Determine the (x, y) coordinate at the center of the cell enclosing the given text.  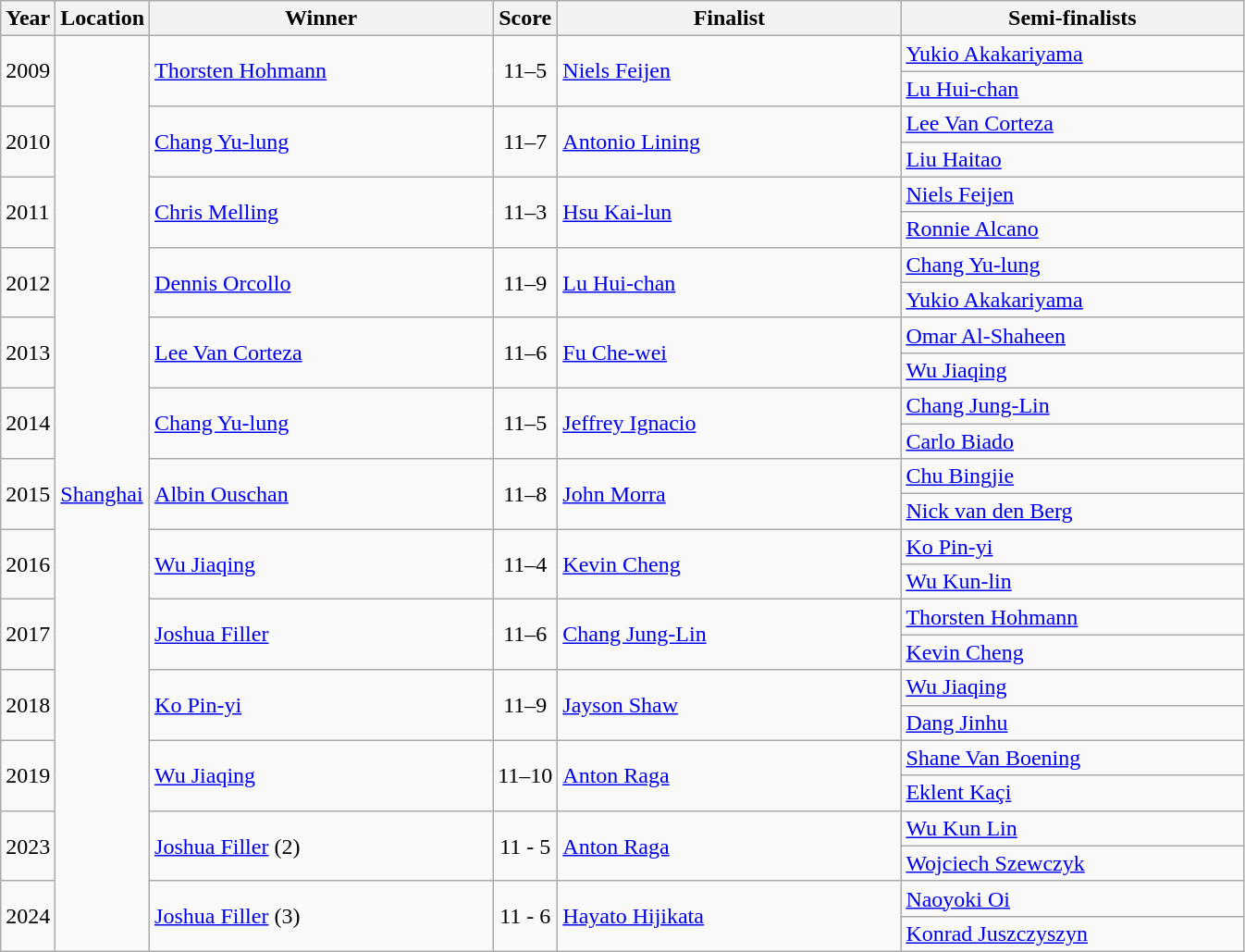
Dang Jinhu (1073, 723)
2024 (28, 916)
Omar Al-Shaheen (1073, 335)
Fu Che-wei (729, 352)
Hsu Kai-lun (729, 212)
2018 (28, 705)
John Morra (729, 494)
11–4 (525, 564)
Score (525, 19)
11–7 (525, 142)
2019 (28, 775)
Naoyoki Oi (1073, 898)
Semi-finalists (1073, 19)
Wu Kun-lin (1073, 582)
11 - 5 (525, 846)
Wojciech Szewczyk (1073, 863)
Joshua Filler (2) (322, 846)
Joshua Filler (322, 635)
Nick van den Berg (1073, 512)
Hayato Hijikata (729, 916)
11–3 (525, 212)
2017 (28, 635)
Shane Van Boening (1073, 758)
Year (28, 19)
Konrad Juszczyszyn (1073, 933)
Jayson Shaw (729, 705)
Location (103, 19)
Antonio Lining (729, 142)
Wu Kun Lin (1073, 828)
Joshua Filler (3) (322, 916)
2014 (28, 423)
2011 (28, 212)
2015 (28, 494)
2010 (28, 142)
11 - 6 (525, 916)
2013 (28, 352)
Winner (322, 19)
Dennis Orcollo (322, 282)
Albin Ouschan (322, 494)
Finalist (729, 19)
2009 (28, 71)
11–8 (525, 494)
Shanghai (103, 494)
2023 (28, 846)
Eklent Kaçi (1073, 793)
Liu Haitao (1073, 159)
11–10 (525, 775)
Chu Bingjie (1073, 476)
Chris Melling (322, 212)
2016 (28, 564)
Carlo Biado (1073, 441)
2012 (28, 282)
Ronnie Alcano (1073, 229)
Jeffrey Ignacio (729, 423)
